Search for the cell housing the specified text and yield its [X, Y] center coordinate. 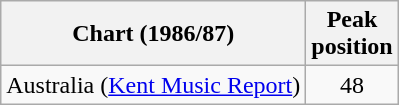
48 [352, 85]
Peakposition [352, 34]
Australia (Kent Music Report) [154, 85]
Chart (1986/87) [154, 34]
